Scan for the cell matching the given text and deliver its [X, Y] coordinate at center. 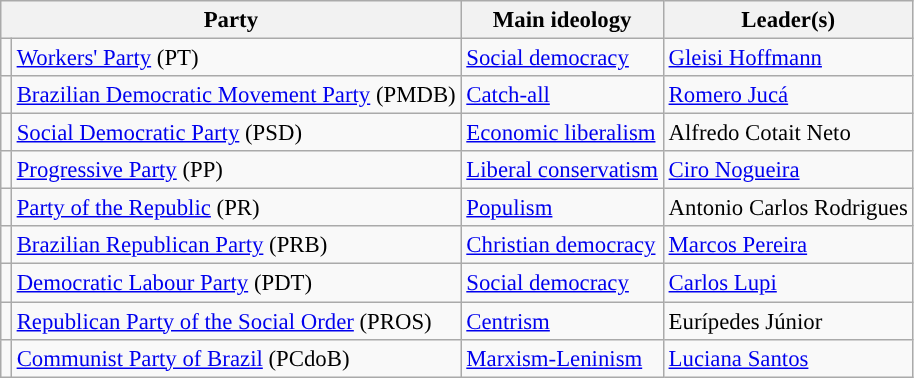
Liberal conservatism [562, 170]
Party of the Republic (PR) [236, 208]
Romero Jucá [788, 95]
Eurípedes Júnior [788, 321]
Carlos Lupi [788, 283]
Christian democracy [562, 245]
Ciro Nogueira [788, 170]
Alfredo Cotait Neto [788, 133]
Marxism-Leninism [562, 358]
Centrism [562, 321]
Leader(s) [788, 20]
Economic liberalism [562, 133]
Democratic Labour Party (PDT) [236, 283]
Progressive Party (PP) [236, 170]
Brazilian Republican Party (PRB) [236, 245]
Workers' Party (PT) [236, 58]
Populism [562, 208]
Catch-all [562, 95]
Party [231, 20]
Social Democratic Party (PSD) [236, 133]
Brazilian Democratic Movement Party (PMDB) [236, 95]
Republican Party of the Social Order (PROS) [236, 321]
Gleisi Hoffmann [788, 58]
Main ideology [562, 20]
Luciana Santos [788, 358]
Communist Party of Brazil (PCdoB) [236, 358]
Antonio Carlos Rodrigues [788, 208]
Marcos Pereira [788, 245]
